Detect which cell encompasses the target text, then output its [x, y] center coordinate. 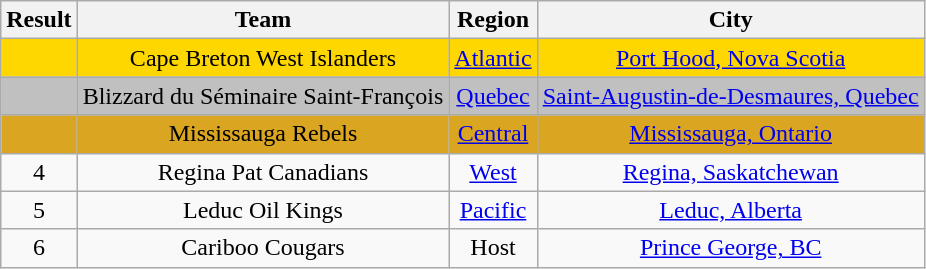
Team [263, 20]
Result [39, 20]
Cape Breton West Islanders [263, 58]
West [493, 172]
4 [39, 172]
Regina Pat Canadians [263, 172]
6 [39, 248]
Pacific [493, 210]
City [730, 20]
Port Hood, Nova Scotia [730, 58]
Quebec [493, 96]
Atlantic [493, 58]
Leduc Oil Kings [263, 210]
Region [493, 20]
Blizzard du Séminaire Saint-François [263, 96]
5 [39, 210]
Mississauga, Ontario [730, 134]
Mississauga Rebels [263, 134]
Host [493, 248]
Cariboo Cougars [263, 248]
Regina, Saskatchewan [730, 172]
Saint-Augustin-de-Desmaures, Quebec [730, 96]
Central [493, 134]
Leduc, Alberta [730, 210]
Prince George, BC [730, 248]
